Search for the cell housing the specified text and yield its (X, Y) center coordinate. 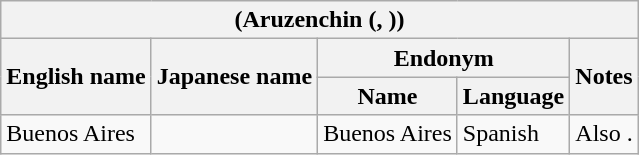
Name (388, 96)
Spanish (513, 134)
(Aruzenchin (, )) (320, 20)
Language (513, 96)
Also . (604, 134)
Endonym (444, 58)
Notes (604, 77)
English name (76, 77)
Japanese name (234, 77)
